Output the (x, y) coordinate of the center of the cell containing the given text.  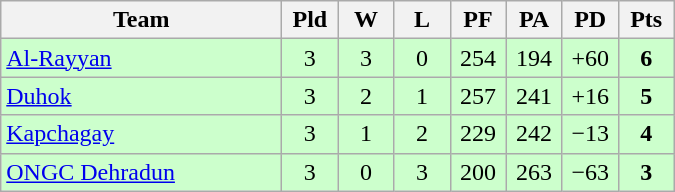
PA (534, 20)
4 (646, 134)
ONGC Dehradun (142, 172)
194 (534, 58)
Duhok (142, 96)
242 (534, 134)
229 (478, 134)
L (422, 20)
254 (478, 58)
−13 (590, 134)
PF (478, 20)
241 (534, 96)
Pld (310, 20)
257 (478, 96)
−63 (590, 172)
+60 (590, 58)
+16 (590, 96)
Team (142, 20)
5 (646, 96)
263 (534, 172)
Al-Rayyan (142, 58)
200 (478, 172)
W (366, 20)
Kapchagay (142, 134)
6 (646, 58)
Pts (646, 20)
PD (590, 20)
